Detect which cell encompasses the target text, then output its (X, Y) center coordinate. 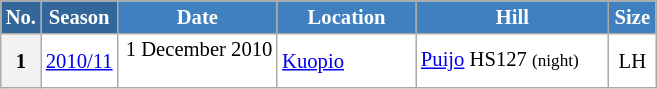
Hill (512, 16)
Location (346, 16)
2010/11 (80, 60)
No. (21, 16)
Season (80, 16)
1 (21, 60)
LH (632, 60)
1 December 2010 (197, 60)
Kuopio (346, 60)
Date (197, 16)
Puijo HS127 (night) (512, 60)
Size (632, 16)
